Pinpoint the cell where the given text exists, returning its [X, Y] midpoint coordinate. 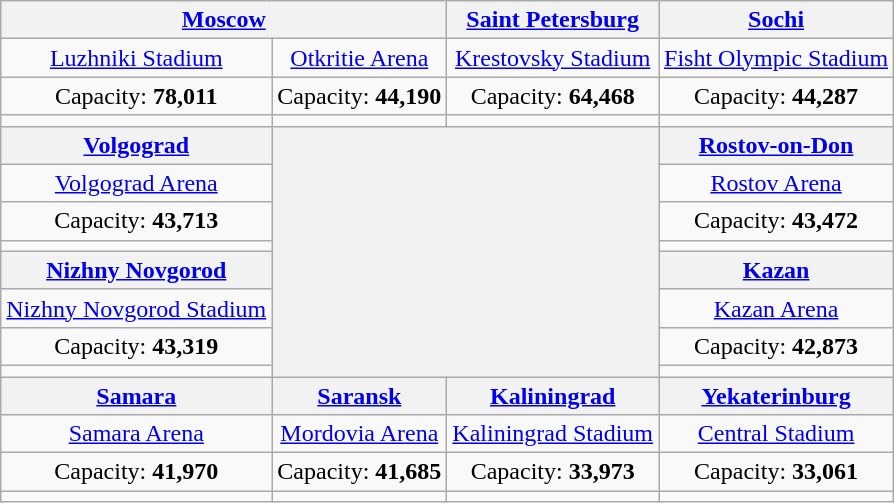
Moscow [224, 20]
Kazan [776, 270]
Luzhniki Stadium [136, 58]
Volgograd [136, 145]
Kaliningrad [553, 395]
Yekaterinburg [776, 395]
Capacity: 78,011 [136, 96]
Saint Petersburg [553, 20]
Capacity: 44,287 [776, 96]
Central Stadium [776, 434]
Capacity: 42,873 [776, 346]
Volgograd Arena [136, 183]
Capacity: 43,713 [136, 221]
Capacity: 43,472 [776, 221]
Nizhny Novgorod Stadium [136, 308]
Capacity: 33,973 [553, 472]
Rostov-on-Don [776, 145]
Kazan Arena [776, 308]
Sochi [776, 20]
Samara [136, 395]
Saransk [360, 395]
Nizhny Novgorod [136, 270]
Capacity: 41,970 [136, 472]
Capacity: 41,685 [360, 472]
Capacity: 64,468 [553, 96]
Capacity: 44,190 [360, 96]
Samara Arena [136, 434]
Mordovia Arena [360, 434]
Rostov Arena [776, 183]
Capacity: 43,319 [136, 346]
Capacity: 33,061 [776, 472]
Krestovsky Stadium [553, 58]
Otkritie Arena [360, 58]
Fisht Olympic Stadium [776, 58]
Kaliningrad Stadium [553, 434]
